Identify which cell holds the provided text, then report its [x, y] central coordinate. 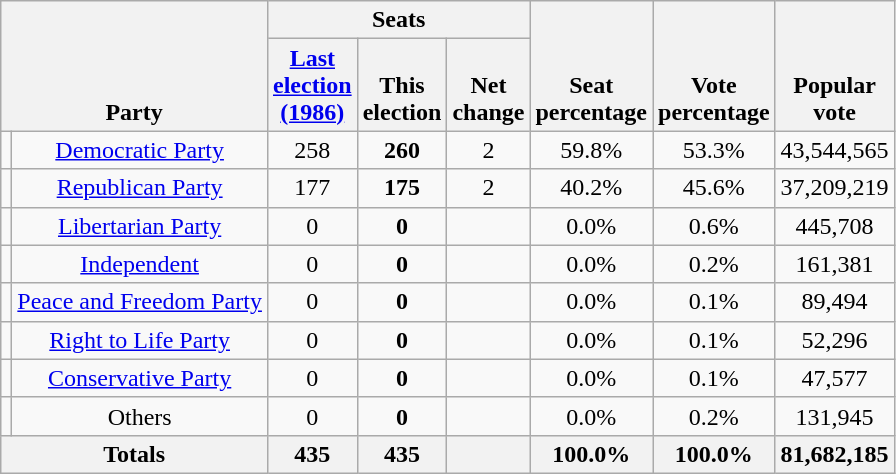
Others [140, 416]
Votepercentage [714, 66]
0.6% [714, 226]
53.3% [714, 150]
59.8% [592, 150]
Seatpercentage [592, 66]
Lastelection(1986) [312, 85]
177 [312, 188]
258 [312, 150]
445,708 [834, 226]
Popularvote [834, 66]
260 [402, 150]
37,209,219 [834, 188]
Republican Party [140, 188]
Totals [134, 454]
89,494 [834, 302]
Seats [398, 20]
Thiselection [402, 85]
Libertarian Party [140, 226]
Peace and Freedom Party [140, 302]
161,381 [834, 264]
81,682,185 [834, 454]
47,577 [834, 378]
Democratic Party [140, 150]
45.6% [714, 188]
43,544,565 [834, 150]
Right to Life Party [140, 340]
52,296 [834, 340]
Netchange [488, 85]
Party [134, 66]
40.2% [592, 188]
Independent [140, 264]
Conservative Party [140, 378]
175 [402, 188]
131,945 [834, 416]
